Find where the given text appears and provide that cell's center as (x, y) coordinate. 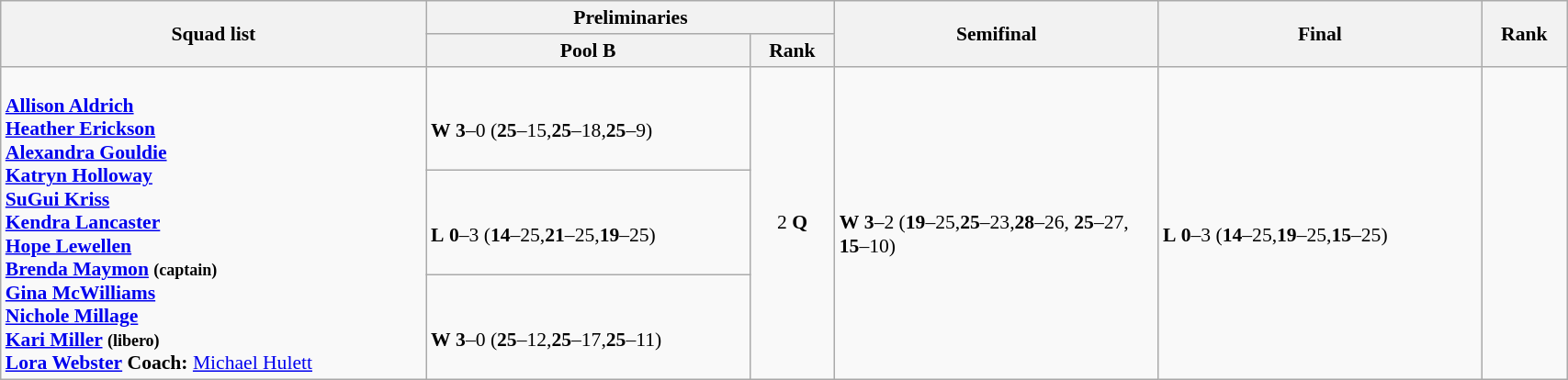
L 0–3 (14–25,19–25,15–25) (1320, 223)
2 Q (792, 223)
Semifinal (997, 33)
Squad list (213, 33)
W 3–0 (25–15,25–18,25–9) (588, 118)
Preliminaries (630, 17)
Final (1320, 33)
L 0–3 (14–25,21–25,19–25) (588, 223)
W 3–2 (19–25,25–23,28–26, 25–27, 15–10) (997, 223)
Pool B (588, 50)
W 3–0 (25–12,25–17,25–11) (588, 328)
